Return the (X, Y) coordinate for the center point of the cell that contains the specified text.  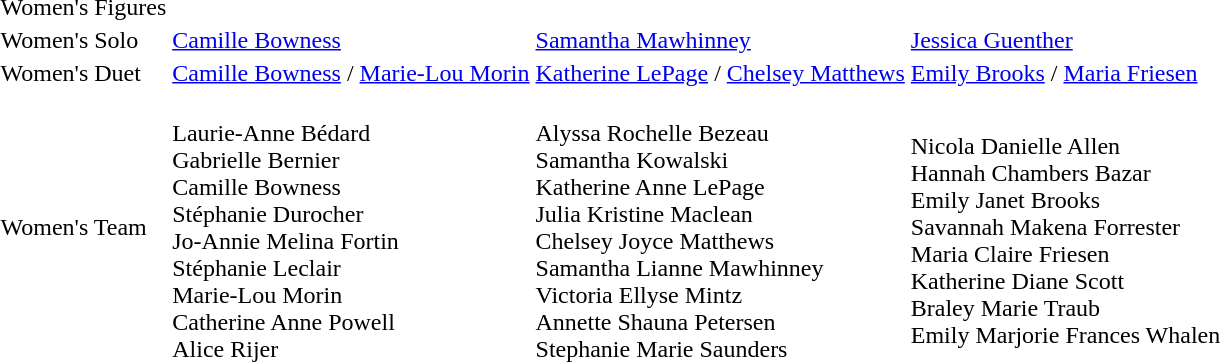
Katherine LePage / Chelsey Matthews (720, 73)
Camille Bowness (351, 40)
Samantha Mawhinney (720, 40)
Camille Bowness / Marie-Lou Morin (351, 73)
